Determine the [x, y] coordinate at the center of the cell enclosing the given text.  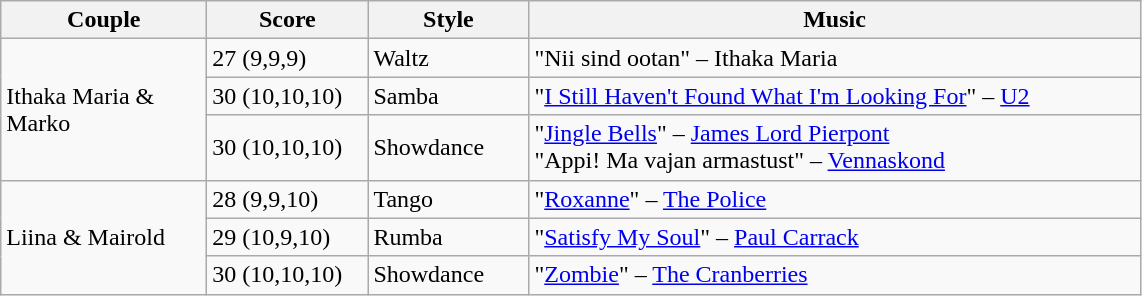
Music [834, 20]
"Nii sind ootan" – Ithaka Maria [834, 58]
29 (10,9,10) [288, 237]
Score [288, 20]
28 (9,9,10) [288, 199]
Samba [448, 96]
Waltz [448, 58]
"I Still Haven't Found What I'm Looking For" – U2 [834, 96]
27 (9,9,9) [288, 58]
Tango [448, 199]
"Zombie" – The Cranberries [834, 275]
"Satisfy My Soul" – Paul Carrack [834, 237]
Couple [104, 20]
Style [448, 20]
Rumba [448, 237]
"Jingle Bells" – James Lord Pierpont"Appi! Ma vajan armastust" – Vennaskond [834, 148]
Liina & Mairold [104, 237]
Ithaka Maria & Marko [104, 110]
"Roxanne" – The Police [834, 199]
